Detect which cell encompasses the target text, then output its (X, Y) center coordinate. 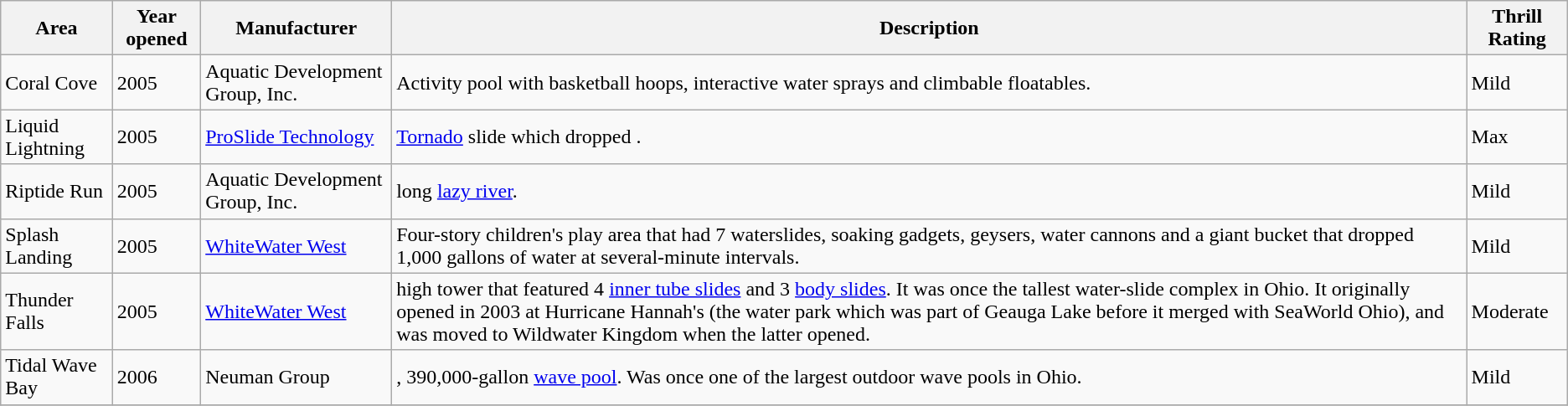
, 390,000-gallon wave pool. Was once one of the largest outdoor wave pools in Ohio. (930, 377)
Moderate (1517, 311)
Tornado slide which dropped . (930, 137)
Splash Landing (57, 246)
Description (930, 28)
Riptide Run (57, 191)
Coral Cove (57, 82)
Neuman Group (297, 377)
Tidal Wave Bay (57, 377)
Manufacturer (297, 28)
Area (57, 28)
long lazy river. (930, 191)
Year opened (157, 28)
Thrill Rating (1517, 28)
2006 (157, 377)
Thunder Falls (57, 311)
Activity pool with basketball hoops, interactive water sprays and climbable floatables. (930, 82)
Max (1517, 137)
ProSlide Technology (297, 137)
Liquid Lightning (57, 137)
